Locate the cell with the specified text and output its [x, y] center coordinate. 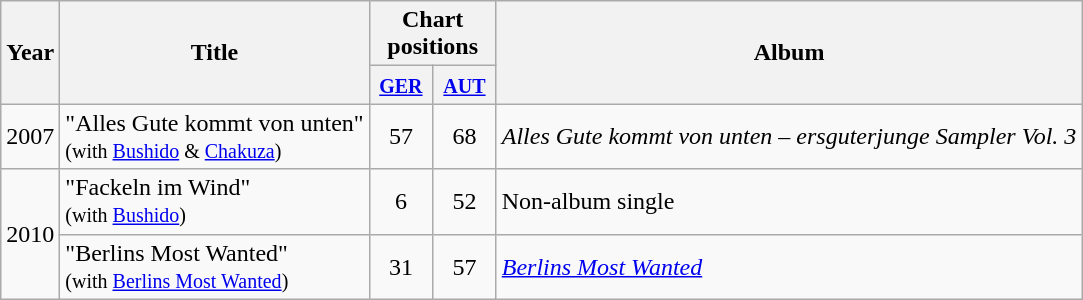
2007 [30, 136]
AUT [465, 85]
Non-album single [789, 202]
Chart positions [432, 34]
68 [465, 136]
2010 [30, 234]
Berlins Most Wanted [789, 266]
Year [30, 52]
31 [401, 266]
Alles Gute kommt von unten – ersguterjunge Sampler Vol. 3 [789, 136]
"Alles Gute kommt von unten"(with Bushido & Chakuza) [214, 136]
Album [789, 52]
6 [401, 202]
52 [465, 202]
Title [214, 52]
"Berlins Most Wanted"(with Berlins Most Wanted) [214, 266]
GER [401, 85]
"Fackeln im Wind"(with Bushido) [214, 202]
